Identify which cell holds the provided text, then report its [x, y] central coordinate. 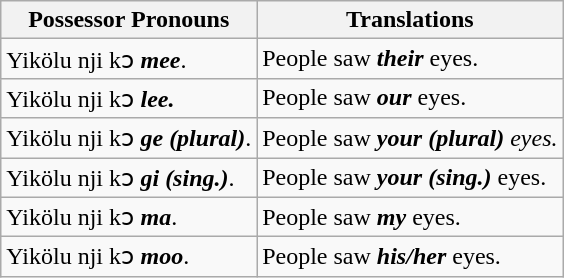
People saw your (plural) eyes. [410, 138]
Yikölu nji kɔ ma. [129, 217]
People saw my eyes. [410, 217]
Yikölu nji kɔ mee. [129, 59]
People saw your (sing.) eyes. [410, 178]
People saw his/her eyes. [410, 257]
Possessor Pronouns [129, 20]
Translations [410, 20]
Yikölu nji kɔ gi (sing.). [129, 178]
People saw their eyes. [410, 59]
Yikölu nji kɔ ge (plural). [129, 138]
Yikölu nji kɔ moo. [129, 257]
Yikölu nji kɔ lee. [129, 98]
People saw our eyes. [410, 98]
